Return the [x, y] coordinate for the center point of the cell that contains the specified text.  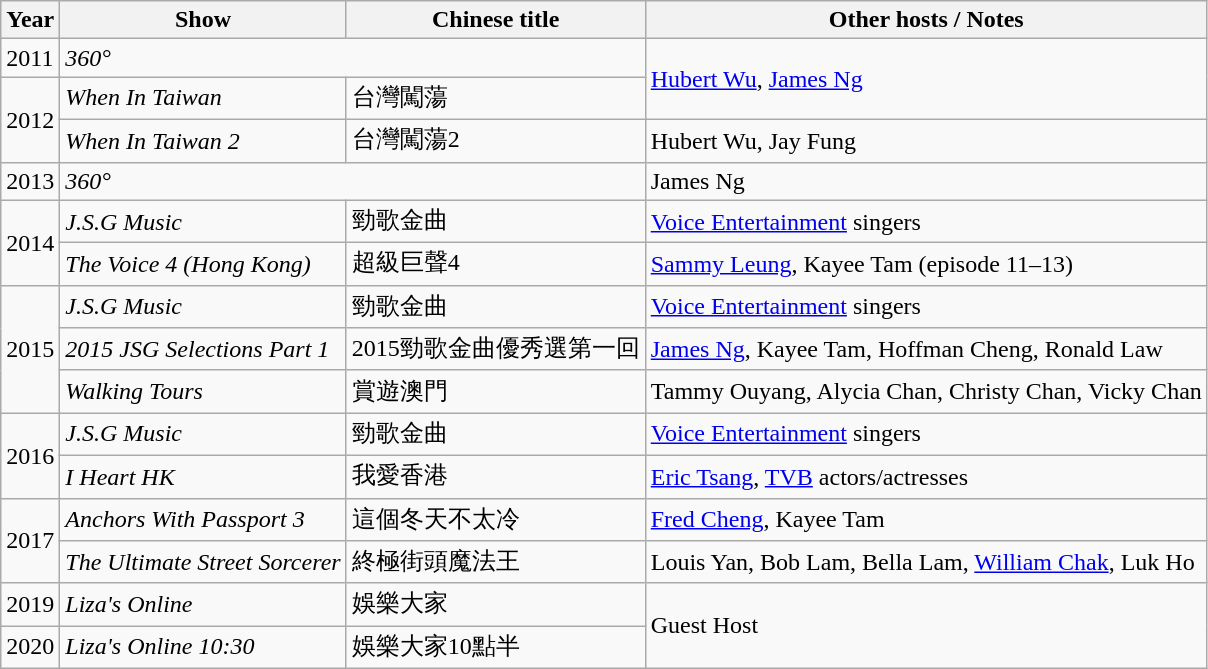
Show [203, 20]
2011 [30, 58]
Walking Tours [203, 392]
2014 [30, 242]
我愛香港 [496, 476]
2020 [30, 648]
2015 [30, 349]
James Ng [926, 181]
James Ng, Kayee Tam, Hoffman Cheng, Ronald Law [926, 350]
2013 [30, 181]
The Ultimate Street Sorcerer [203, 562]
Guest Host [926, 626]
Fred Cheng, Kayee Tam [926, 520]
超級巨聲4 [496, 264]
Louis Yan, Bob Lam, Bella Lam, William Chak, Luk Ho [926, 562]
2016 [30, 456]
Sammy Leung, Kayee Tam (episode 11–13) [926, 264]
Chinese title [496, 20]
娛樂大家 [496, 604]
Hubert Wu, James Ng [926, 80]
Anchors With Passport 3 [203, 520]
Other hosts / Notes [926, 20]
I Heart HK [203, 476]
這個冬天不太冷 [496, 520]
2017 [30, 540]
Eric Tsang, TVB actors/actresses [926, 476]
2019 [30, 604]
賞遊澳門 [496, 392]
娛樂大家10點半 [496, 648]
Liza's Online [203, 604]
Hubert Wu, Jay Fung [926, 140]
Tammy Ouyang, Alycia Chan, Christy Chan, Vicky Chan [926, 392]
2012 [30, 120]
Year [30, 20]
台灣闖蕩 [496, 98]
終極街頭魔法王 [496, 562]
When In Taiwan [203, 98]
2015 JSG Selections Part 1 [203, 350]
台灣闖蕩2 [496, 140]
When In Taiwan 2 [203, 140]
2015勁歌金曲優秀選第一回 [496, 350]
Liza's Online 10:30 [203, 648]
The Voice 4 (Hong Kong) [203, 264]
